Pinpoint the cell where the given text exists, returning its [X, Y] midpoint coordinate. 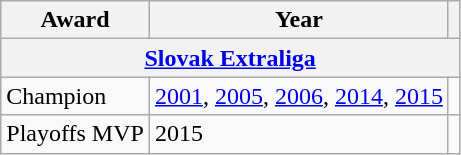
Year [298, 20]
Playoffs MVP [76, 134]
Slovak Extraliga [230, 58]
Award [76, 20]
2015 [298, 134]
Champion [76, 96]
2001, 2005, 2006, 2014, 2015 [298, 96]
